Return [X, Y] of the center of cell containing provided text 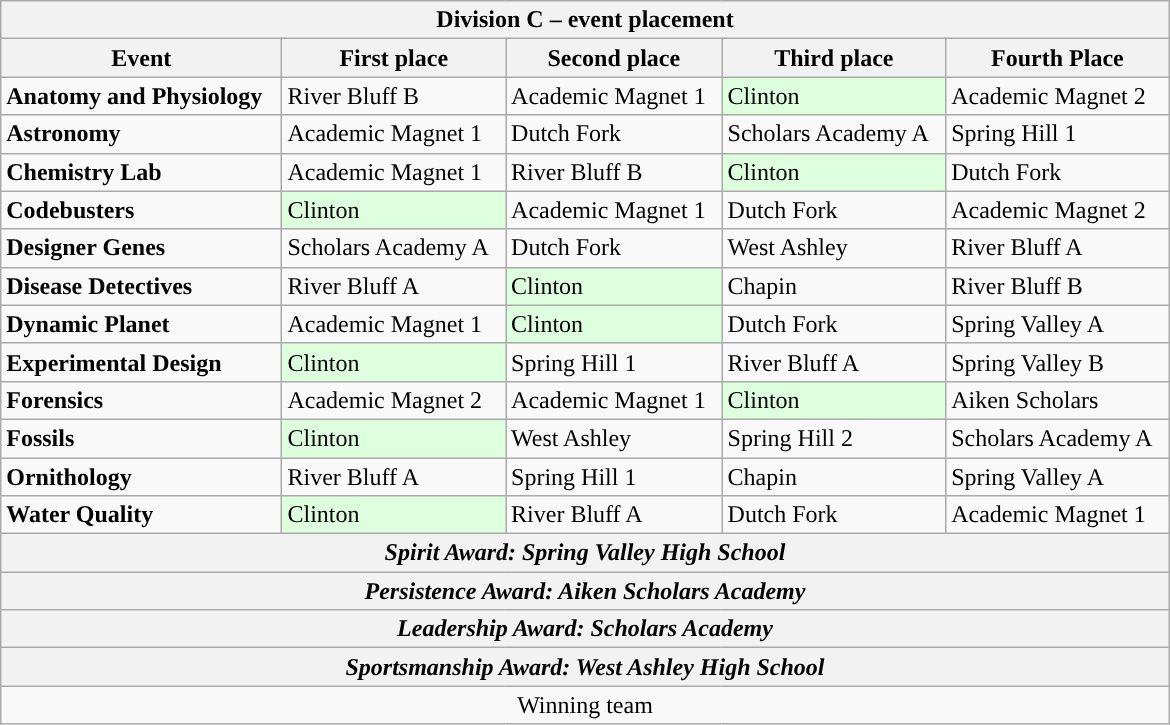
Designer Genes [142, 248]
Event [142, 58]
Ornithology [142, 477]
Spring Hill 2 [834, 438]
Disease Detectives [142, 286]
Astronomy [142, 134]
Fourth Place [1058, 58]
Experimental Design [142, 362]
Spring Valley B [1058, 362]
Spirit Award: Spring Valley High School [585, 553]
Fossils [142, 438]
Leadership Award: Scholars Academy [585, 629]
Forensics [142, 400]
Sportsmanship Award: West Ashley High School [585, 667]
Third place [834, 58]
First place [394, 58]
Second place [614, 58]
Persistence Award: Aiken Scholars Academy [585, 591]
Division C – event placement [585, 20]
Anatomy and Physiology [142, 96]
Aiken Scholars [1058, 400]
Dynamic Planet [142, 324]
Codebusters [142, 210]
Winning team [585, 705]
Chemistry Lab [142, 172]
Water Quality [142, 515]
